For the text-containing cell, return its midpoint in (x, y) coordinate format. 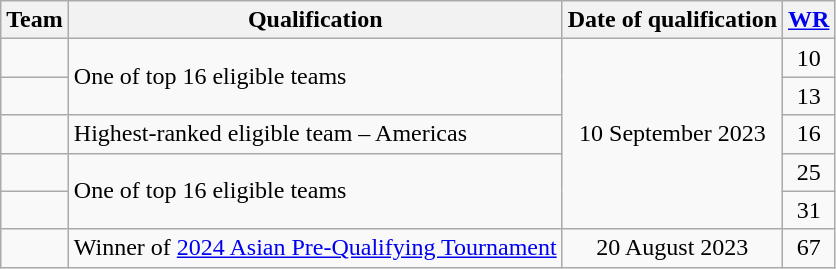
25 (809, 172)
Date of qualification (672, 20)
10 (809, 58)
10 September 2023 (672, 134)
Winner of 2024 Asian Pre-Qualifying Tournament (315, 248)
16 (809, 134)
Team (35, 20)
13 (809, 96)
67 (809, 248)
Qualification (315, 20)
31 (809, 210)
WR (809, 20)
Highest-ranked eligible team – Americas (315, 134)
20 August 2023 (672, 248)
